Capture the cell that displays the provided text and extract its (X, Y) central coordinate. 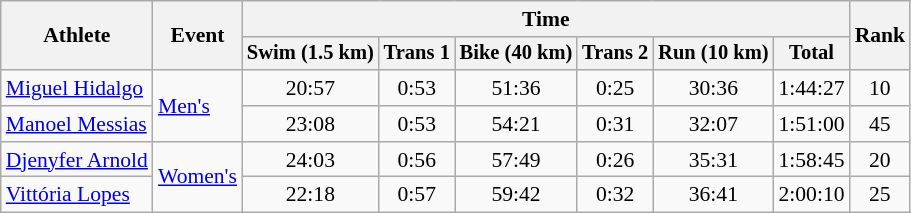
Event (198, 36)
Manoel Messias (77, 124)
Women's (198, 178)
59:42 (516, 195)
30:36 (713, 88)
Djenyfer Arnold (77, 160)
0:56 (417, 160)
57:49 (516, 160)
20 (880, 160)
2:00:10 (811, 195)
24:03 (310, 160)
51:36 (516, 88)
Trans 1 (417, 54)
0:31 (615, 124)
Swim (1.5 km) (310, 54)
36:41 (713, 195)
Men's (198, 106)
23:08 (310, 124)
1:58:45 (811, 160)
0:25 (615, 88)
20:57 (310, 88)
Trans 2 (615, 54)
25 (880, 195)
Total (811, 54)
1:44:27 (811, 88)
10 (880, 88)
54:21 (516, 124)
1:51:00 (811, 124)
Miguel Hidalgo (77, 88)
0:57 (417, 195)
0:26 (615, 160)
Bike (40 km) (516, 54)
Time (546, 19)
Rank (880, 36)
Vittória Lopes (77, 195)
Athlete (77, 36)
22:18 (310, 195)
32:07 (713, 124)
45 (880, 124)
Run (10 km) (713, 54)
0:32 (615, 195)
35:31 (713, 160)
